Pinpoint the cell where the given text exists, returning its [x, y] midpoint coordinate. 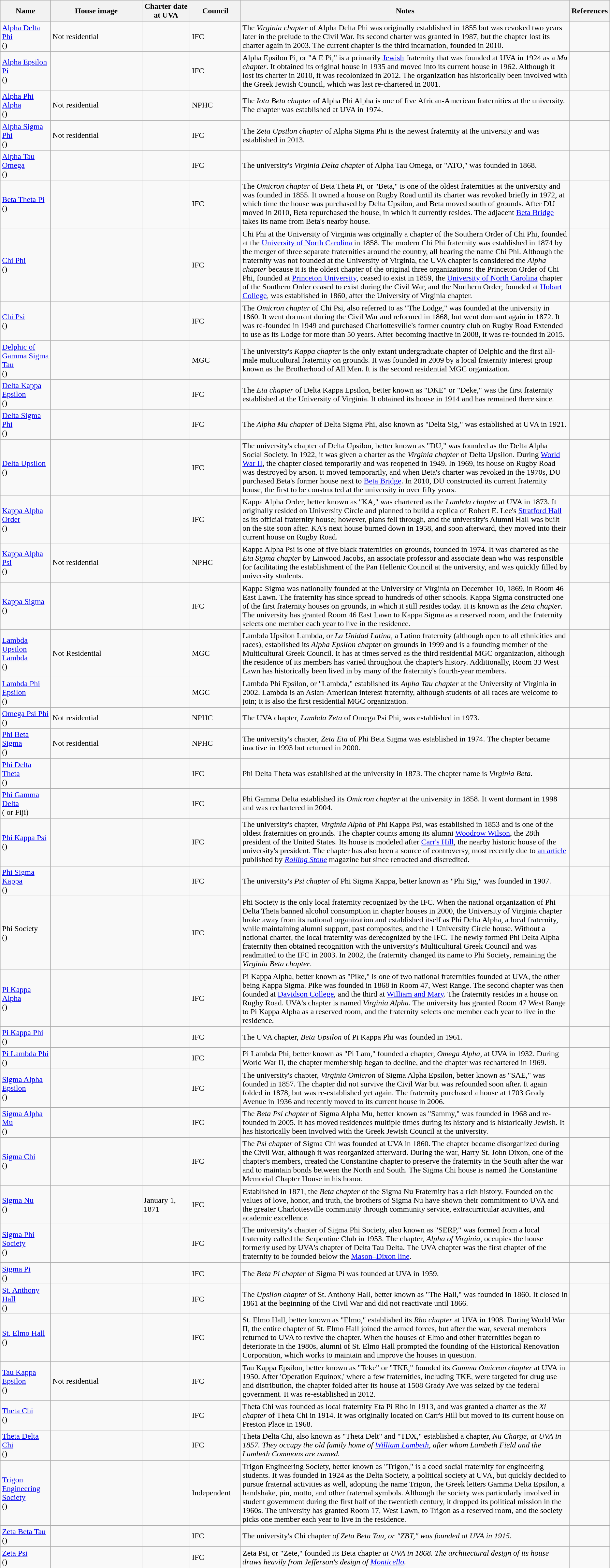
Phi Kappa Psi() [25, 842]
Tau Kappa Epsilon() [25, 1381]
The Beta Pi chapter of Sigma Pi was founded at UVA in 1959. [405, 1273]
Alpha Phi Alpha() [25, 105]
Zeta Beta Tau() [25, 1536]
Alpha Tau Omega() [25, 165]
Alpha Delta Phi() [25, 36]
Lambda Upsilon Lambda() [25, 654]
Delta Kappa Epsilon() [25, 394]
House image [96, 11]
Independent [215, 1493]
Chi Phi() [25, 265]
Sigma Alpha Epsilon() [25, 1088]
Theta Chi() [25, 1415]
Kappa Alpha Order() [25, 520]
Sigma Chi() [25, 1161]
Lambda Phi Epsilon() [25, 692]
The UVA chapter, Lambda Zeta of Omega Psi Phi, was established in 1973. [405, 718]
The Iota Beta chapter of Alpha Phi Alpha is one of five African-American fraternities at the university. The chapter was established at UVA in 1974. [405, 105]
Theta Delta Chi() [25, 1445]
Delta Sigma Phi() [25, 424]
Phi Beta Sigma() [25, 743]
January 1, 1871 [166, 1205]
The university's Psi chapter of Phi Sigma Kappa, better known as "Phi Sig," was founded in 1907. [405, 881]
Kappa Sigma() [25, 606]
Delphic of Gamma Sigma Tau() [25, 360]
Phi Sigma Kappa() [25, 881]
Notes [405, 11]
Sigma Alpha Mu() [25, 1123]
The university's Chi chapter of Zeta Beta Tau, or "ZBT," was founded at UVA in 1915. [405, 1536]
St. Anthony Hall() [25, 1299]
The Zeta Upsilon chapter of Alpha Sigma Phi is the newest fraternity at the university and was established in 2013. [405, 135]
Phi Gamma Delta established its Omicron chapter at the university in 1858. It went dormant in 1998 and was rechartered in 2004. [405, 803]
Sigma Pi() [25, 1273]
Zeta Psi() [25, 1557]
Phi Delta Theta() [25, 773]
Sigma Nu() [25, 1205]
Alpha Epsilon Pi() [25, 71]
Phi Delta Theta was established at the university in 1873. The chapter name is Virginia Beta. [405, 773]
The university's Virginia Delta chapter of Alpha Tau Omega, or "ATO," was founded in 1868. [405, 165]
Omega Psi Phi() [25, 718]
The UVA chapter, Beta Upsilon of Pi Kappa Phi was founded in 1961. [405, 1037]
Pi Kappa Alpha() [25, 998]
Kappa Alpha Psi() [25, 563]
Alpha Sigma Phi() [25, 135]
Not Residential [96, 654]
Name [25, 11]
The university's chapter, Zeta Eta of Phi Beta Sigma was established in 1974. The chapter became inactive in 1993 but returned in 2000. [405, 743]
Pi Kappa Phi() [25, 1037]
Phi Society() [25, 933]
St. Elmo Hall() [25, 1338]
Charter date at UVA [166, 11]
Trigon Engineering Society() [25, 1493]
Sigma Phi Society() [25, 1243]
Delta Upsilon() [25, 467]
Beta Theta Pi() [25, 204]
Pi Lambda Phi() [25, 1058]
Chi Psi() [25, 321]
Phi Gamma Delta( or Fiji) [25, 803]
References [590, 11]
The Alpha Mu chapter of Delta Sigma Phi, also known as "Delta Sig," was established at UVA in 1921. [405, 424]
Council [215, 11]
